Extract the (x, y) coordinate from the center of the cell holding the provided text.  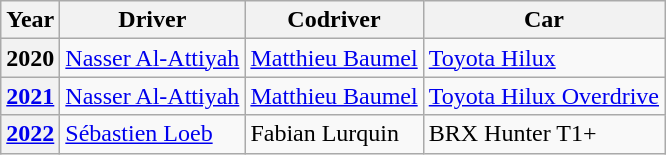
Toyota Hilux Overdrive (544, 96)
Toyota Hilux (544, 58)
Codriver (334, 20)
Driver (152, 20)
Year (30, 20)
2020 (30, 58)
Car (544, 20)
2021 (30, 96)
Sébastien Loeb (152, 134)
BRX Hunter T1+ (544, 134)
Fabian Lurquin (334, 134)
2022 (30, 134)
